Detect which cell encompasses the target text, then output its (X, Y) center coordinate. 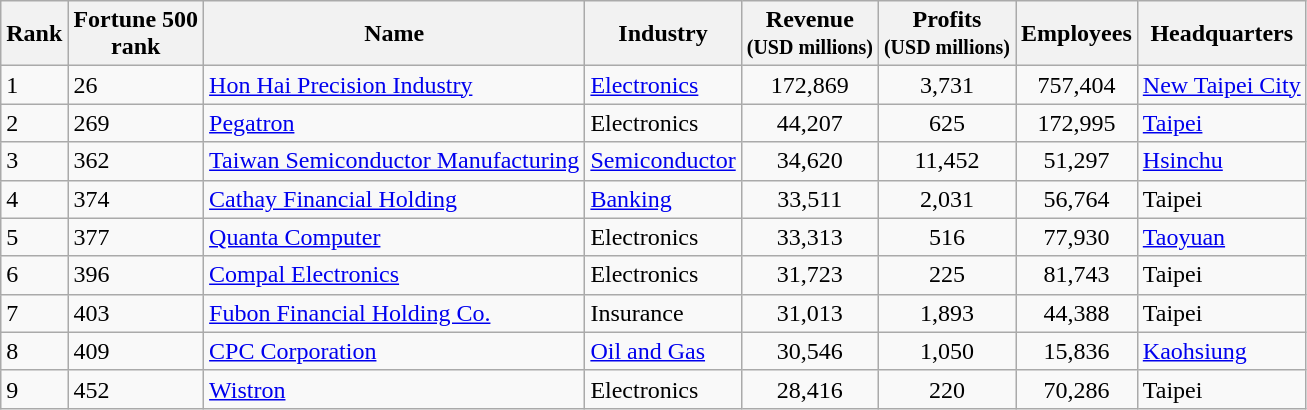
3,731 (946, 85)
1 (34, 85)
44,388 (1077, 313)
30,546 (810, 351)
56,764 (1077, 199)
77,930 (1077, 237)
172,869 (810, 85)
396 (136, 275)
Compal Electronics (394, 275)
11,452 (946, 161)
Profits(USD millions) (946, 34)
625 (946, 123)
33,313 (810, 237)
4 (34, 199)
Banking (663, 199)
15,836 (1077, 351)
Cathay Financial Holding (394, 199)
Wistron (394, 389)
33,511 (810, 199)
70,286 (1077, 389)
9 (34, 389)
Semiconductor (663, 161)
New Taipei City (1222, 85)
1,893 (946, 313)
Revenue(USD millions) (810, 34)
81,743 (1077, 275)
409 (136, 351)
1,050 (946, 351)
26 (136, 85)
Fortune 500rank (136, 34)
Headquarters (1222, 34)
377 (136, 237)
2,031 (946, 199)
269 (136, 123)
Quanta Computer (394, 237)
44,207 (810, 123)
Employees (1077, 34)
Oil and Gas (663, 351)
Rank (34, 34)
8 (34, 351)
2 (34, 123)
225 (946, 275)
Kaohsiung (1222, 351)
Fubon Financial Holding Co. (394, 313)
Pegatron (394, 123)
Insurance (663, 313)
CPC Corporation (394, 351)
220 (946, 389)
31,723 (810, 275)
3 (34, 161)
28,416 (810, 389)
31,013 (810, 313)
Taoyuan (1222, 237)
Taiwan Semiconductor Manufacturing (394, 161)
34,620 (810, 161)
6 (34, 275)
Industry (663, 34)
452 (136, 389)
Name (394, 34)
172,995 (1077, 123)
Hon Hai Precision Industry (394, 85)
7 (34, 313)
374 (136, 199)
403 (136, 313)
51,297 (1077, 161)
757,404 (1077, 85)
362 (136, 161)
516 (946, 237)
5 (34, 237)
Hsinchu (1222, 161)
